Detect which cell encompasses the target text, then output its [x, y] center coordinate. 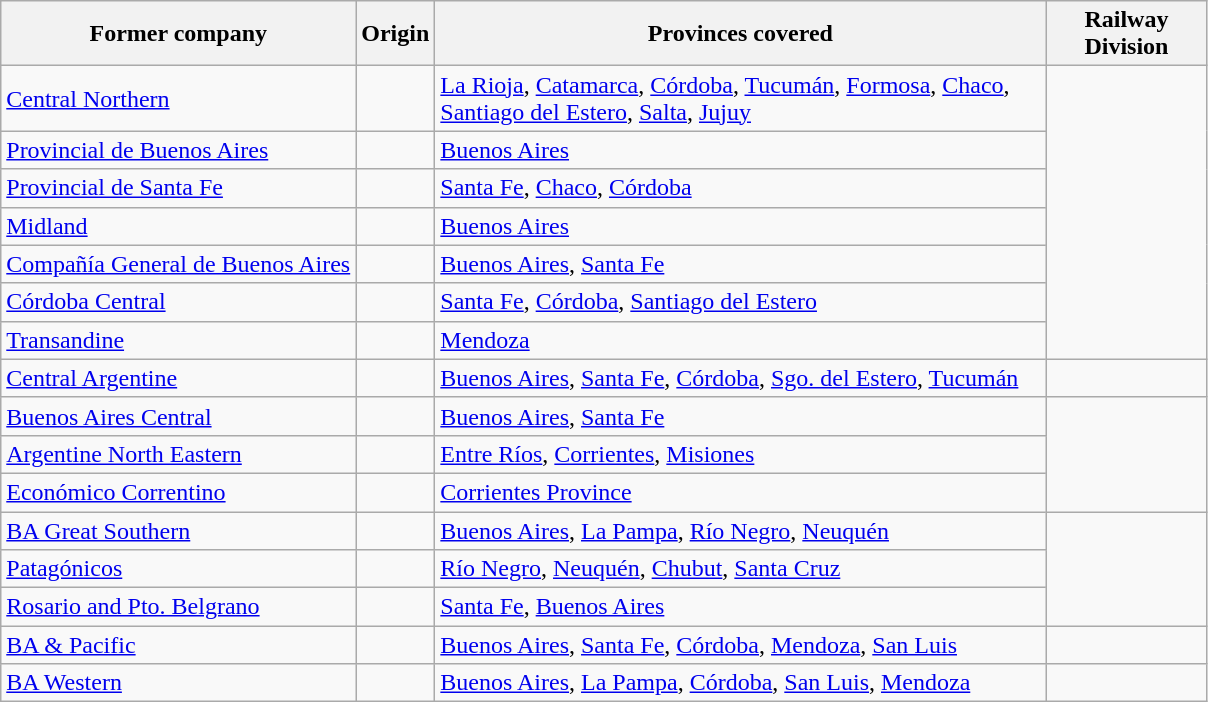
Río Negro, Neuquén, Chubut, Santa Cruz [740, 569]
Provincial de Santa Fe [178, 188]
Central Northern [178, 98]
Buenos Aires, La Pampa, Córdoba, San Luis, Mendoza [740, 683]
BA & Pacific [178, 645]
Mendoza [740, 340]
Origin [396, 34]
Santa Fe, Buenos Aires [740, 607]
Entre Ríos, Corrientes, Misiones [740, 454]
Buenos Aires, La Pampa, Río Negro, Neuquén [740, 531]
Santa Fe, Chaco, Córdoba [740, 188]
La Rioja, Catamarca, Córdoba, Tucumán, Formosa, Chaco, Santiago del Estero, Salta, Jujuy [740, 98]
Corrientes Province [740, 492]
Former company [178, 34]
Patagónicos [178, 569]
Central Argentine [178, 378]
Midland [178, 226]
Económico Correntino [178, 492]
Argentine North Eastern [178, 454]
Córdoba Central [178, 302]
Buenos Aires, Santa Fe, Córdoba, Mendoza, San Luis [740, 645]
Rosario and Pto. Belgrano [178, 607]
Compañía General de Buenos Aires [178, 264]
Provincial de Buenos Aires [178, 150]
BA Great Southern [178, 531]
Provinces covered [740, 34]
Buenos Aires, Santa Fe, Córdoba, Sgo. del Estero, Tucumán [740, 378]
Santa Fe, Córdoba, Santiago del Estero [740, 302]
Railway Division [1126, 34]
Buenos Aires Central [178, 416]
Transandine [178, 340]
BA Western [178, 683]
